Scan for the cell matching the given text and deliver its (x, y) coordinate at center. 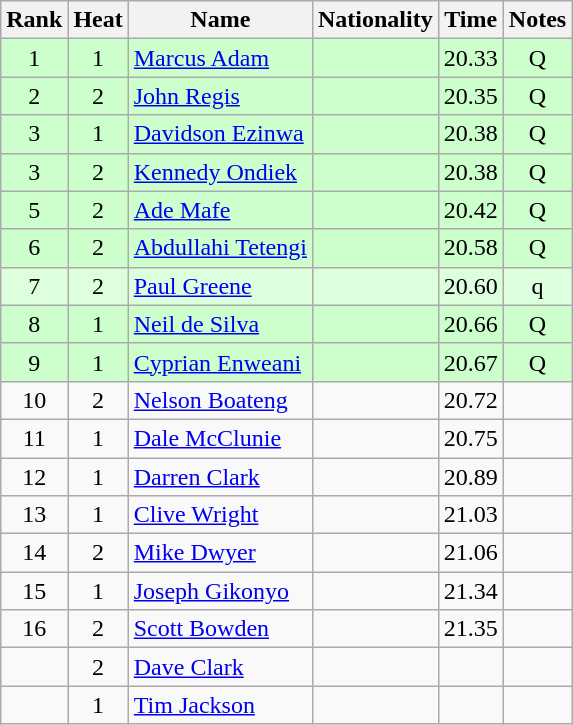
John Regis (220, 96)
Paul Greene (220, 286)
20.67 (470, 362)
20.89 (470, 477)
6 (34, 248)
Davidson Ezinwa (220, 134)
13 (34, 515)
q (537, 286)
12 (34, 477)
Name (220, 20)
20.72 (470, 400)
Notes (537, 20)
Darren Clark (220, 477)
20.33 (470, 58)
Heat (98, 20)
10 (34, 400)
Tim Jackson (220, 705)
21.35 (470, 629)
20.75 (470, 438)
20.35 (470, 96)
Nationality (375, 20)
Kennedy Ondiek (220, 172)
9 (34, 362)
5 (34, 210)
Marcus Adam (220, 58)
20.66 (470, 324)
Joseph Gikonyo (220, 591)
Cyprian Enweani (220, 362)
Rank (34, 20)
8 (34, 324)
11 (34, 438)
Dave Clark (220, 667)
Clive Wright (220, 515)
Scott Bowden (220, 629)
Ade Mafe (220, 210)
Abdullahi Tetengi (220, 248)
Neil de Silva (220, 324)
Dale McClunie (220, 438)
16 (34, 629)
Time (470, 20)
15 (34, 591)
21.06 (470, 553)
Nelson Boateng (220, 400)
7 (34, 286)
Mike Dwyer (220, 553)
20.58 (470, 248)
20.60 (470, 286)
20.42 (470, 210)
14 (34, 553)
21.34 (470, 591)
21.03 (470, 515)
